Find where the given text appears and provide that cell's center as (X, Y) coordinate. 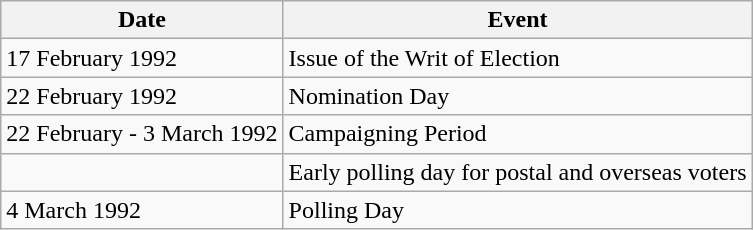
Issue of the Writ of Election (518, 58)
Date (142, 20)
4 March 1992 (142, 210)
22 February - 3 March 1992 (142, 134)
Campaigning Period (518, 134)
Event (518, 20)
22 February 1992 (142, 96)
17 February 1992 (142, 58)
Polling Day (518, 210)
Nomination Day (518, 96)
Early polling day for postal and overseas voters (518, 172)
